From the cell containing the given text, extract its center point as [X, Y] coordinate. 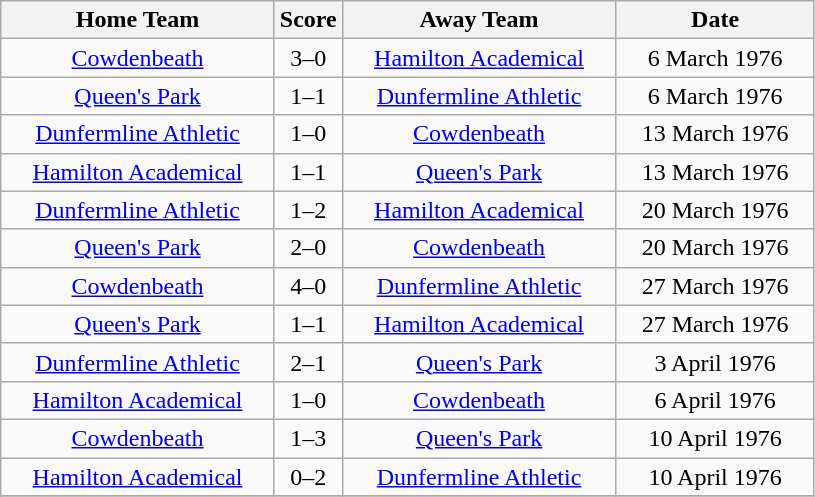
2–0 [308, 248]
6 April 1976 [716, 400]
1–3 [308, 438]
3 April 1976 [716, 362]
Score [308, 20]
Away Team [479, 20]
4–0 [308, 286]
3–0 [308, 58]
2–1 [308, 362]
Date [716, 20]
1–2 [308, 210]
Home Team [138, 20]
0–2 [308, 477]
